Extract the (X, Y) coordinate from the center of the cell holding the provided text.  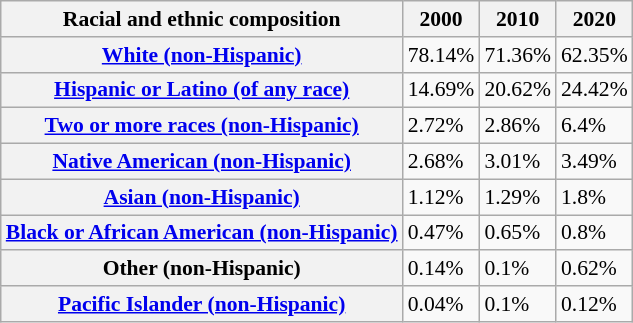
24.42% (594, 90)
Black or African American (non-Hispanic) (202, 233)
14.69% (442, 90)
0.12% (594, 304)
2.72% (442, 126)
78.14% (442, 55)
0.04% (442, 304)
1.12% (442, 197)
Other (non-Hispanic) (202, 269)
White (non-Hispanic) (202, 55)
2010 (518, 19)
6.4% (594, 126)
1.8% (594, 197)
0.14% (442, 269)
2.68% (442, 162)
3.49% (594, 162)
Racial and ethnic composition (202, 19)
Two or more races (non-Hispanic) (202, 126)
1.29% (518, 197)
62.35% (594, 55)
Native American (non-Hispanic) (202, 162)
20.62% (518, 90)
3.01% (518, 162)
0.65% (518, 233)
0.8% (594, 233)
2000 (442, 19)
0.62% (594, 269)
Asian (non-Hispanic) (202, 197)
2.86% (518, 126)
71.36% (518, 55)
0.47% (442, 233)
Pacific Islander (non-Hispanic) (202, 304)
2020 (594, 19)
Hispanic or Latino (of any race) (202, 90)
